Detect which cell encompasses the target text, then output its (X, Y) center coordinate. 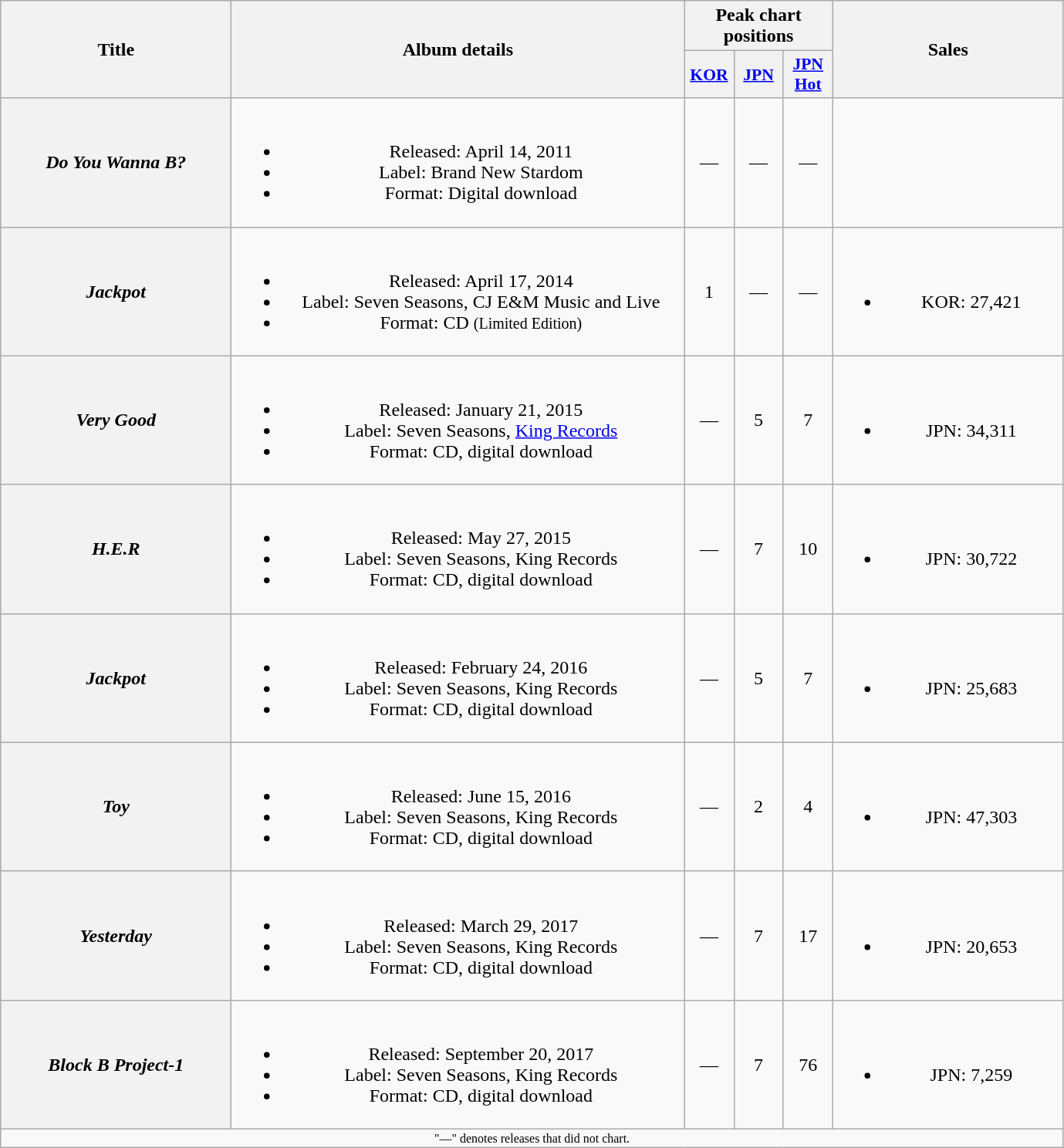
"—" denotes releases that did not chart. (532, 1138)
JPN: 25,683 (947, 677)
Released: February 24, 2016 Label: Seven Seasons, King RecordsFormat: CD, digital download (458, 677)
Yesterday (116, 935)
JPN: 34,311 (947, 420)
Sales (947, 49)
Toy (116, 807)
JPN: 30,722 (947, 549)
JPN: 20,653 (947, 935)
Very Good (116, 420)
JPN: 47,303 (947, 807)
Released: April 14, 2011 Label: Brand New StardomFormat: Digital download (458, 162)
Title (116, 49)
Peak chart positions (758, 26)
KOR (709, 74)
Released: March 29, 2017 Label: Seven Seasons, King RecordsFormat: CD, digital download (458, 935)
KOR: 27,421 (947, 292)
1 (709, 292)
JPN: 7,259 (947, 1065)
4 (808, 807)
Released: May 27, 2015 Label: Seven Seasons, King RecordsFormat: CD, digital download (458, 549)
JPN (758, 74)
Released: June 15, 2016 Label: Seven Seasons, King RecordsFormat: CD, digital download (458, 807)
H.E.R (116, 549)
17 (808, 935)
Album details (458, 49)
2 (758, 807)
Released: April 17, 2014 Label: Seven Seasons, CJ E&M Music and LiveFormat: CD (Limited Edition) (458, 292)
Block B Project-1 (116, 1065)
Released: September 20, 2017 Label: Seven Seasons, King RecordsFormat: CD, digital download (458, 1065)
JPNHot (808, 74)
10 (808, 549)
Released: January 21, 2015 Label: Seven Seasons, King RecordsFormat: CD, digital download (458, 420)
76 (808, 1065)
Do You Wanna B? (116, 162)
